Capture the cell that displays the provided text and extract its [X, Y] central coordinate. 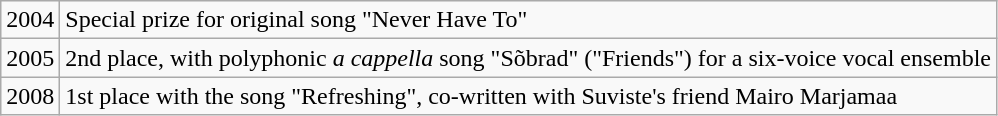
2004 [30, 20]
2008 [30, 96]
2005 [30, 58]
1st place with the song "Refreshing", co-written with Suviste's friend Mairo Marjamaa [528, 96]
Special prize for original song "Never Have To" [528, 20]
2nd place, with polyphonic a cappella song "Sõbrad" ("Friends") for a six-voice vocal ensemble [528, 58]
